Pinpoint the cell where the given text exists, returning its [x, y] midpoint coordinate. 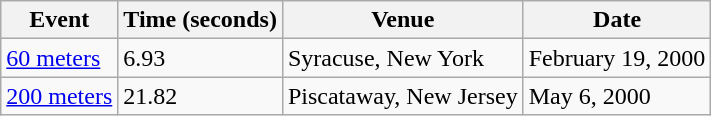
Piscataway, New Jersey [402, 96]
Time (seconds) [200, 20]
Event [60, 20]
6.93 [200, 58]
200 meters [60, 96]
February 19, 2000 [617, 58]
May 6, 2000 [617, 96]
Syracuse, New York [402, 58]
60 meters [60, 58]
Date [617, 20]
Venue [402, 20]
21.82 [200, 96]
